Capture the cell that displays the provided text and extract its [x, y] central coordinate. 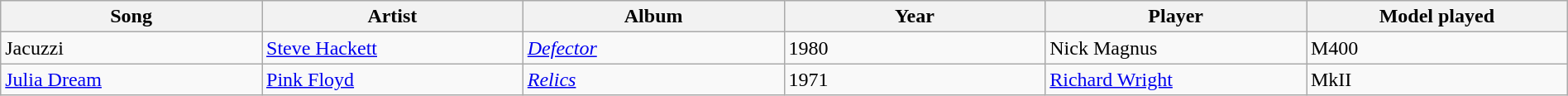
Album [653, 17]
Julia Dream [131, 79]
Pink Floyd [392, 79]
M400 [1437, 48]
Player [1176, 17]
Defector [653, 48]
1971 [915, 79]
Artist [392, 17]
Nick Magnus [1176, 48]
Song [131, 17]
Jacuzzi [131, 48]
Model played [1437, 17]
Relics [653, 79]
Year [915, 17]
MkII [1437, 79]
Steve Hackett [392, 48]
1980 [915, 48]
Richard Wright [1176, 79]
